Pinpoint the cell where the given text exists, returning its [X, Y] midpoint coordinate. 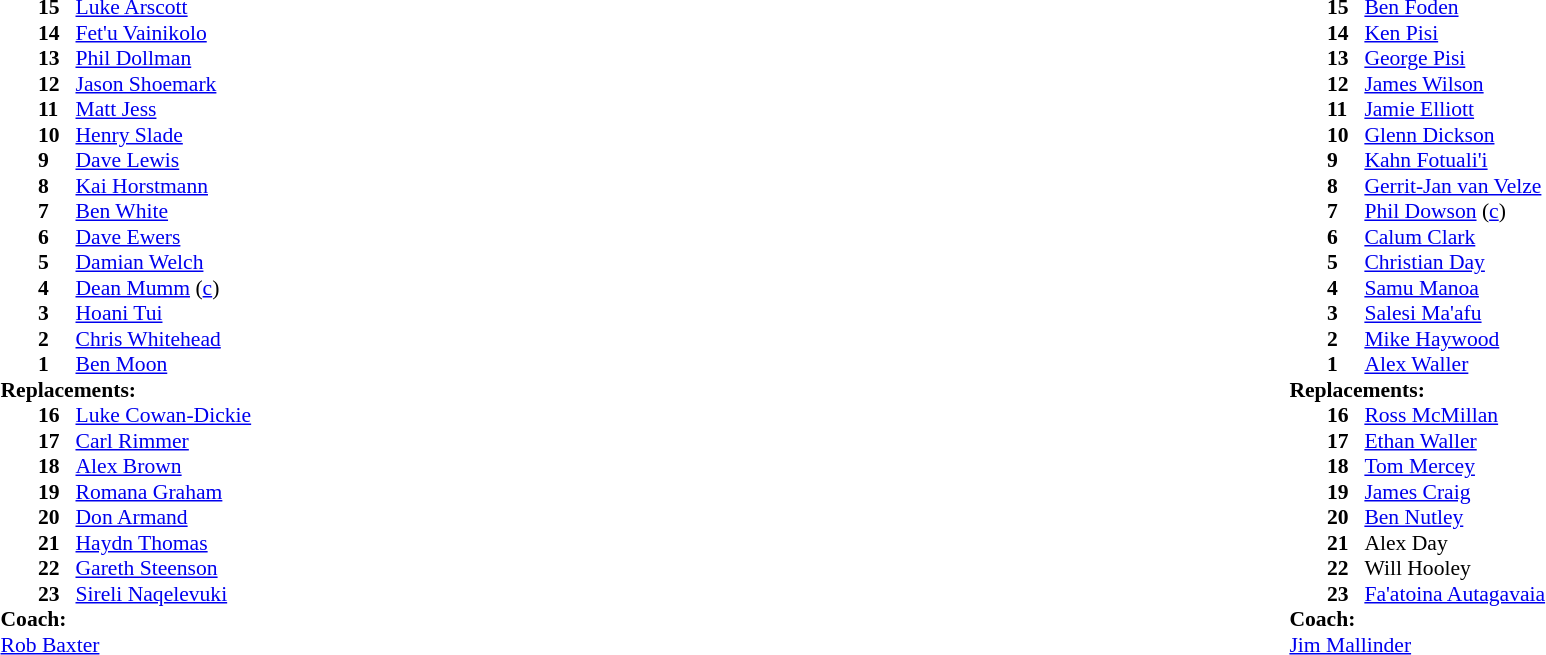
Romana Graham [164, 492]
Jason Shoemark [164, 84]
Fa'atoina Autagavaia [1454, 594]
Tom Mercey [1454, 467]
James Wilson [1454, 84]
Ben Moon [164, 365]
Don Armand [164, 517]
Phil Dollman [164, 59]
Jamie Elliott [1454, 109]
Samu Manoa [1454, 288]
Carl Rimmer [164, 441]
Kai Horstmann [164, 186]
Glenn Dickson [1454, 135]
Ben Nutley [1454, 517]
Gerrit-Jan van Velze [1454, 186]
Alex Brown [164, 467]
George Pisi [1454, 59]
Gareth Steenson [164, 569]
Henry Slade [164, 135]
Dave Lewis [164, 161]
Kahn Fotuali'i [1454, 161]
Hoani Tui [164, 313]
Dave Ewers [164, 237]
Ben White [164, 211]
Sireli Naqelevuki [164, 594]
Calum Clark [1454, 237]
Will Hooley [1454, 569]
Matt Jess [164, 109]
Fet'u Vainikolo [164, 33]
Christian Day [1454, 263]
Alex Waller [1454, 365]
Phil Dowson (c) [1454, 211]
Haydn Thomas [164, 543]
Alex Day [1454, 543]
Dean Mumm (c) [164, 288]
Ethan Waller [1454, 441]
James Craig [1454, 492]
Mike Haywood [1454, 339]
Salesi Ma'afu [1454, 313]
Luke Cowan-Dickie [164, 415]
Damian Welch [164, 263]
Ross McMillan [1454, 415]
Ken Pisi [1454, 33]
Chris Whitehead [164, 339]
